Scan for the cell matching the given text and deliver its [X, Y] coordinate at center. 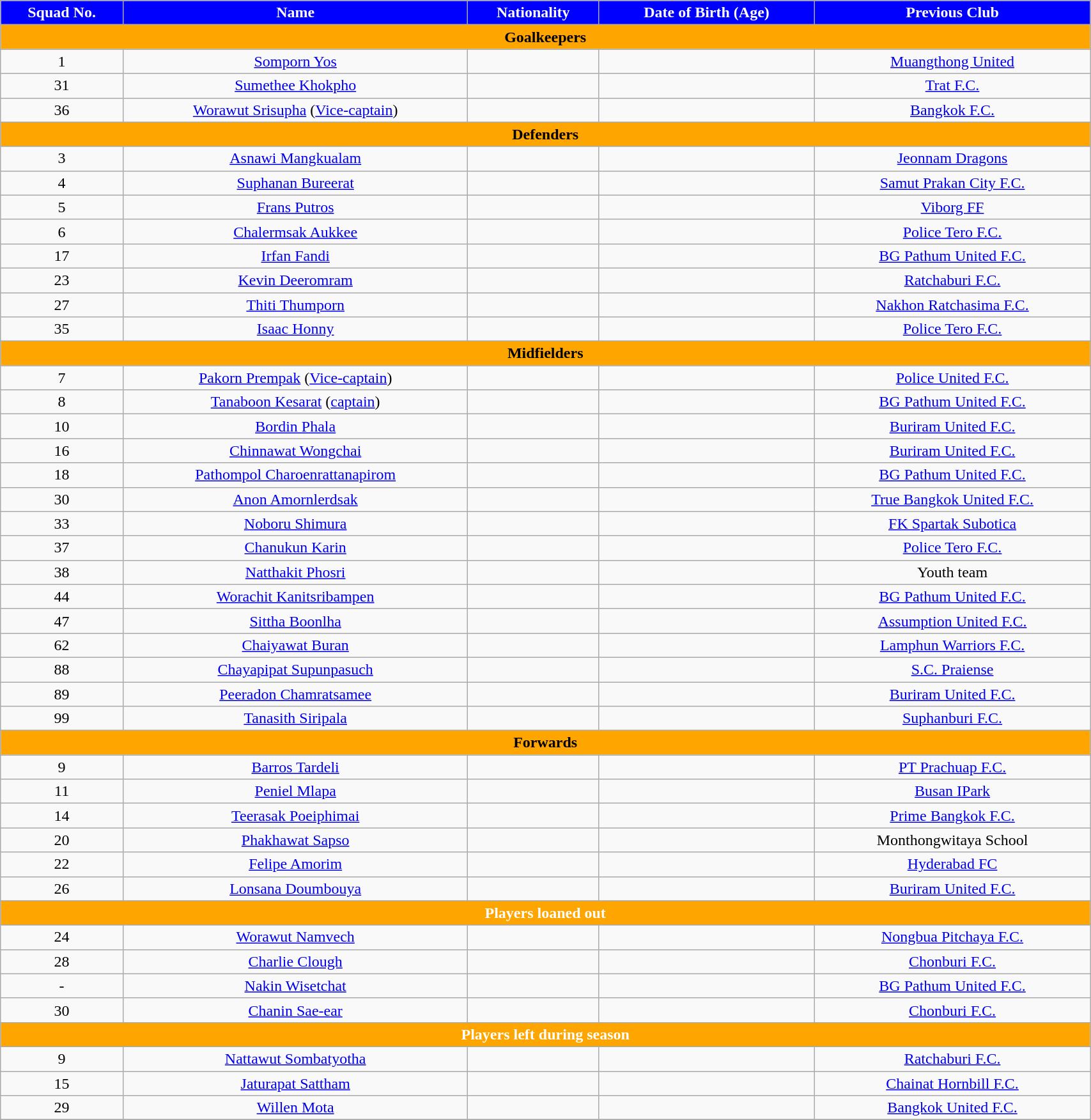
35 [62, 329]
Pathompol Charoenrattanapirom [295, 475]
14 [62, 816]
Anon Amornlerdsak [295, 499]
Chaiyawat Buran [295, 645]
FK Spartak Subotica [952, 524]
Lonsana Doumbouya [295, 889]
Nakin Wisetchat [295, 986]
Charlie Clough [295, 961]
Pakorn Prempak (Vice-captain) [295, 378]
Squad No. [62, 13]
Sittha Boonlha [295, 621]
S.C. Praiense [952, 669]
Peniel Mlapa [295, 791]
Chainat Hornbill F.C. [952, 1084]
Players left during season [546, 1034]
Players loaned out [546, 913]
16 [62, 451]
Nationality [533, 13]
89 [62, 694]
Monthongwitaya School [952, 840]
Assumption United F.C. [952, 621]
26 [62, 889]
Isaac Honny [295, 329]
Previous Club [952, 13]
Natthakit Phosri [295, 572]
Midfielders [546, 354]
Worawut Namvech [295, 937]
47 [62, 621]
PT Prachuap F.C. [952, 767]
4 [62, 183]
Lamphun Warriors F.C. [952, 645]
Chayapipat Supunpasuch [295, 669]
Police United F.C. [952, 378]
Teerasak Poeiphimai [295, 816]
Tanaboon Kesarat (captain) [295, 402]
22 [62, 864]
Samut Prakan City F.C. [952, 183]
Prime Bangkok F.C. [952, 816]
Trat F.C. [952, 86]
Jaturapat Sattham [295, 1084]
88 [62, 669]
18 [62, 475]
Muangthong United [952, 61]
True Bangkok United F.C. [952, 499]
Date of Birth (Age) [707, 13]
Bangkok United F.C. [952, 1108]
Phakhawat Sapso [295, 840]
99 [62, 719]
Peeradon Chamratsamee [295, 694]
Tanasith Siripala [295, 719]
Asnawi Mangkualam [295, 159]
Viborg FF [952, 207]
Kevin Deeromram [295, 280]
Thiti Thumporn [295, 305]
Goalkeepers [546, 37]
Irfan Fandi [295, 256]
Nongbua Pitchaya F.C. [952, 937]
62 [62, 645]
Hyderabad FC [952, 864]
31 [62, 86]
Worawut Srisupha (Vice-captain) [295, 110]
Bangkok F.C. [952, 110]
3 [62, 159]
Suphanan Bureerat [295, 183]
Willen Mota [295, 1108]
Nattawut Sombatyotha [295, 1059]
5 [62, 207]
44 [62, 596]
24 [62, 937]
28 [62, 961]
Suphanburi F.C. [952, 719]
Chinnawat Wongchai [295, 451]
- [62, 986]
Chalermsak Aukkee [295, 231]
36 [62, 110]
Jeonnam Dragons [952, 159]
33 [62, 524]
Defenders [546, 134]
11 [62, 791]
6 [62, 231]
Noboru Shimura [295, 524]
Name [295, 13]
7 [62, 378]
1 [62, 61]
Busan IPark [952, 791]
Chanukun Karin [295, 548]
Sumethee Khokpho [295, 86]
15 [62, 1084]
Youth team [952, 572]
Chanin Sae-ear [295, 1010]
Bordin Phala [295, 426]
38 [62, 572]
27 [62, 305]
Forwards [546, 743]
Nakhon Ratchasima F.C. [952, 305]
29 [62, 1108]
Worachit Kanitsribampen [295, 596]
17 [62, 256]
10 [62, 426]
23 [62, 280]
Barros Tardeli [295, 767]
Felipe Amorim [295, 864]
20 [62, 840]
Somporn Yos [295, 61]
37 [62, 548]
Frans Putros [295, 207]
8 [62, 402]
